Detect which cell encompasses the target text, then output its (x, y) center coordinate. 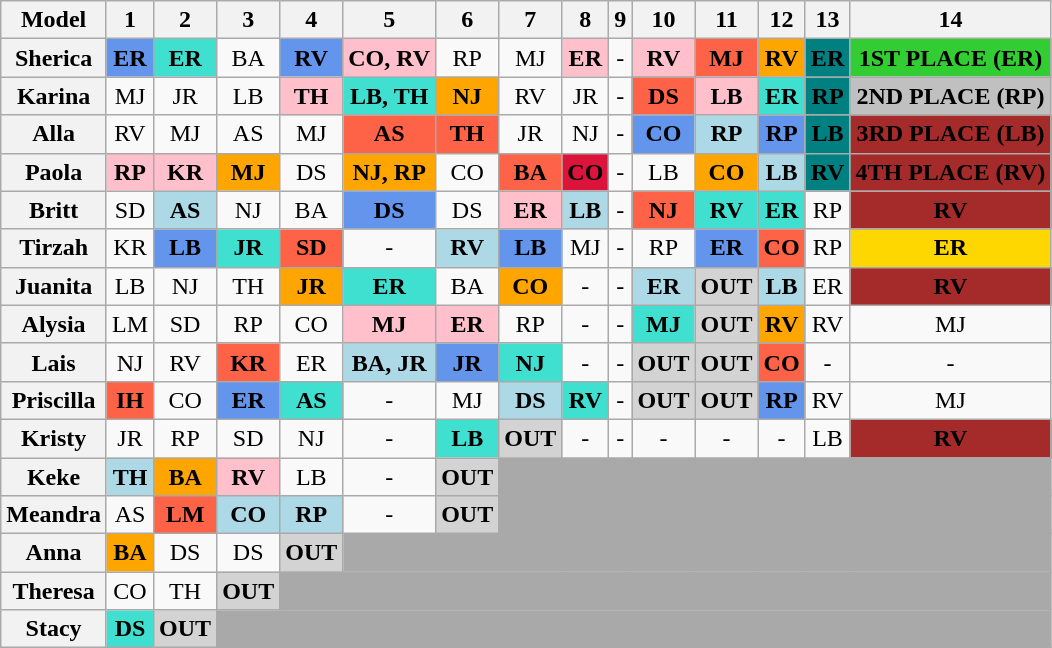
3RD PLACE (LB) (950, 134)
Alla (54, 134)
Model (54, 20)
NJ, RP (390, 172)
Paola (54, 172)
Sherica (54, 58)
4 (312, 20)
Juanita (54, 286)
Anna (54, 553)
BA, JR (390, 362)
13 (828, 20)
11 (726, 20)
7 (530, 20)
8 (586, 20)
2 (186, 20)
14 (950, 20)
4TH PLACE (RV) (950, 172)
Alysia (54, 324)
Theresa (54, 591)
9 (620, 20)
IH (130, 400)
Britt (54, 210)
Karina (54, 96)
Stacy (54, 629)
3 (248, 20)
6 (468, 20)
Kristy (54, 438)
Lais (54, 362)
1 (130, 20)
LB, TH (390, 96)
10 (664, 20)
2ND PLACE (RP) (950, 96)
Tirzah (54, 248)
CO, RV (390, 58)
1ST PLACE (ER) (950, 58)
12 (782, 20)
Meandra (54, 515)
Priscilla (54, 400)
Keke (54, 477)
5 (390, 20)
